Return (x, y) of the center of cell containing provided text 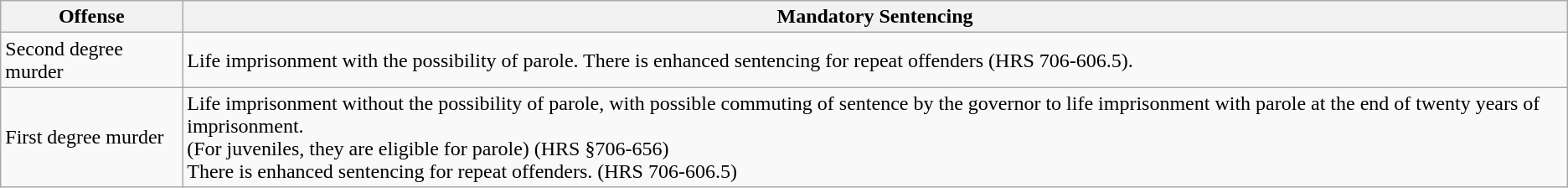
Offense (92, 17)
Second degree murder (92, 60)
First degree murder (92, 138)
Mandatory Sentencing (875, 17)
Life imprisonment with the possibility of parole. There is enhanced sentencing for repeat offenders (HRS 706-606.5). (875, 60)
